Search for the cell housing the specified text and yield its [X, Y] center coordinate. 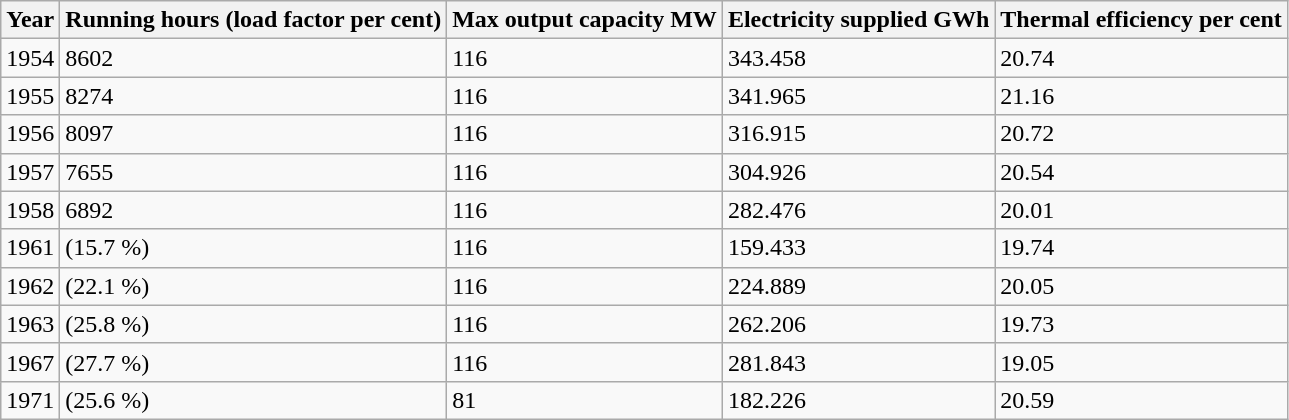
304.926 [858, 172]
21.16 [1142, 96]
343.458 [858, 58]
Electricity supplied GWh [858, 20]
1963 [30, 324]
1956 [30, 134]
182.226 [858, 400]
8602 [254, 58]
8274 [254, 96]
(25.6 %) [254, 400]
8097 [254, 134]
262.206 [858, 324]
7655 [254, 172]
159.433 [858, 248]
20.72 [1142, 134]
316.915 [858, 134]
1962 [30, 286]
20.05 [1142, 286]
(25.8 %) [254, 324]
Thermal efficiency per cent [1142, 20]
20.01 [1142, 210]
224.889 [858, 286]
1967 [30, 362]
281.843 [858, 362]
1957 [30, 172]
1958 [30, 210]
1961 [30, 248]
20.59 [1142, 400]
341.965 [858, 96]
81 [585, 400]
1954 [30, 58]
1955 [30, 96]
20.54 [1142, 172]
19.73 [1142, 324]
(22.1 %) [254, 286]
Running hours (load factor per cent) [254, 20]
(15.7 %) [254, 248]
(27.7 %) [254, 362]
19.05 [1142, 362]
1971 [30, 400]
Year [30, 20]
20.74 [1142, 58]
282.476 [858, 210]
6892 [254, 210]
19.74 [1142, 248]
Max output capacity MW [585, 20]
